Return [X, Y] of the center of cell containing provided text 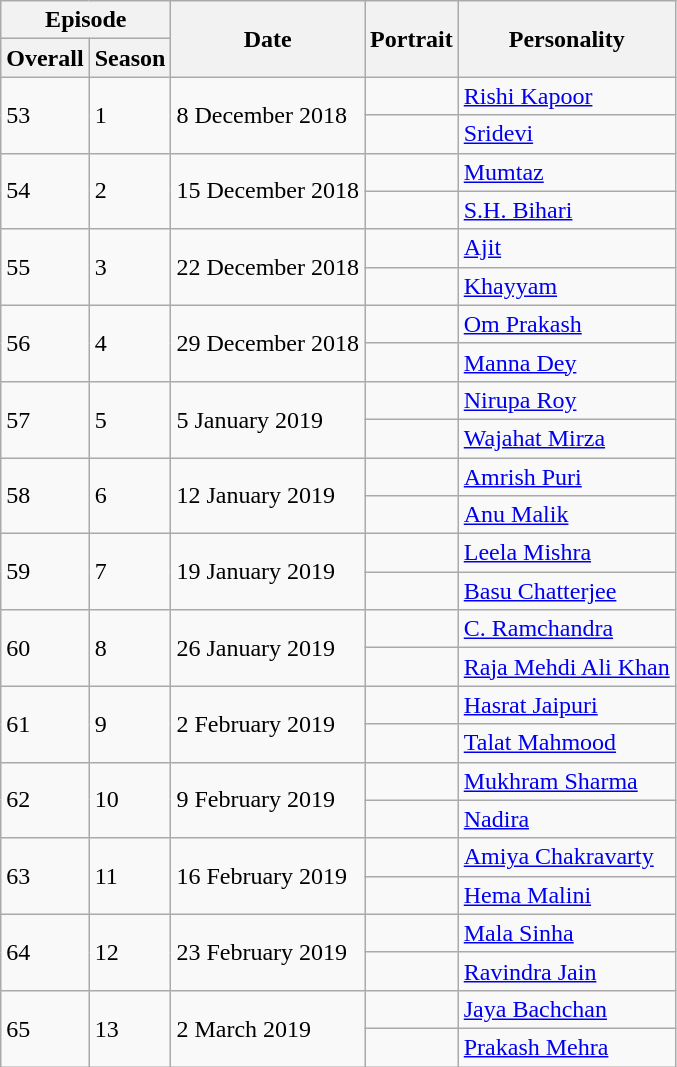
1 [130, 115]
3 [130, 267]
56 [45, 343]
11 [130, 876]
9 February 2019 [268, 800]
16 February 2019 [268, 876]
Season [130, 58]
Nadira [566, 819]
2 February 2019 [268, 724]
Basu Chatterjee [566, 591]
S.H. Bihari [566, 210]
Jaya Bachchan [566, 1009]
C. Ramchandra [566, 629]
29 December 2018 [268, 343]
Khayyam [566, 286]
13 [130, 1028]
5 [130, 419]
Om Prakash [566, 324]
Mala Sinha [566, 933]
Mumtaz [566, 172]
26 January 2019 [268, 648]
Episode [86, 20]
Amrish Puri [566, 477]
Prakash Mehra [566, 1047]
Ajit [566, 248]
55 [45, 267]
Rishi Kapoor [566, 96]
Overall [45, 58]
Date [268, 39]
Personality [566, 39]
10 [130, 800]
4 [130, 343]
Amiya Chakravarty [566, 857]
Mukhram Sharma [566, 781]
62 [45, 800]
Hasrat Jaipuri [566, 705]
23 February 2019 [268, 952]
Sridevi [566, 134]
6 [130, 496]
22 December 2018 [268, 267]
64 [45, 952]
7 [130, 572]
9 [130, 724]
54 [45, 191]
8 [130, 648]
Nirupa Roy [566, 400]
15 December 2018 [268, 191]
8 December 2018 [268, 115]
Talat Mahmood [566, 743]
Ravindra Jain [566, 971]
Manna Dey [566, 362]
Hema Malini [566, 895]
59 [45, 572]
61 [45, 724]
65 [45, 1028]
2 March 2019 [268, 1028]
Wajahat Mirza [566, 438]
63 [45, 876]
5 January 2019 [268, 419]
2 [130, 191]
19 January 2019 [268, 572]
Raja Mehdi Ali Khan [566, 667]
53 [45, 115]
Leela Mishra [566, 553]
58 [45, 496]
12 January 2019 [268, 496]
57 [45, 419]
Anu Malik [566, 515]
Portrait [412, 39]
12 [130, 952]
60 [45, 648]
